Output the (x, y) coordinate of the center of the cell containing the given text.  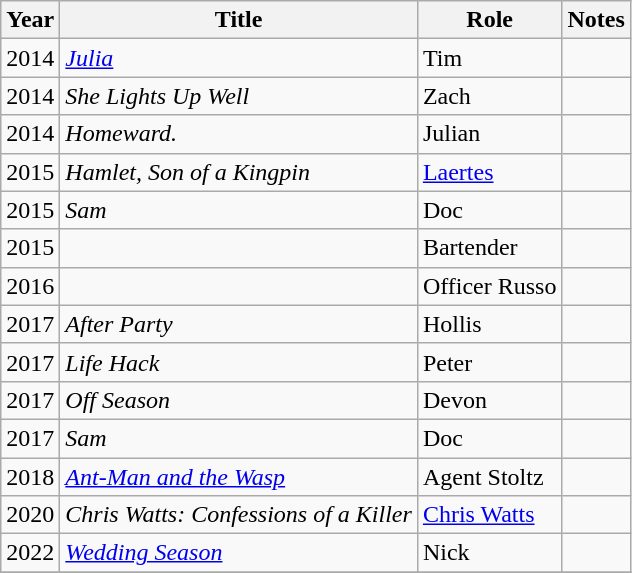
Bartender (490, 248)
2016 (30, 286)
Title (239, 20)
Chris Watts: Confessions of a Killer (239, 515)
Hamlet, Son of a Kingpin (239, 172)
Role (490, 20)
After Party (239, 324)
Agent Stoltz (490, 477)
Tim (490, 58)
Hollis (490, 324)
Peter (490, 362)
Zach (490, 96)
2020 (30, 515)
Year (30, 20)
Notes (596, 20)
Julian (490, 134)
She Lights Up Well (239, 96)
Wedding Season (239, 553)
Ant-Man and the Wasp (239, 477)
Off Season (239, 400)
Devon (490, 400)
Julia (239, 58)
2018 (30, 477)
Life Hack (239, 362)
2022 (30, 553)
Homeward. (239, 134)
Officer Russo (490, 286)
Laertes (490, 172)
Chris Watts (490, 515)
Nick (490, 553)
